For the text-containing cell, return its midpoint in [X, Y] coordinate format. 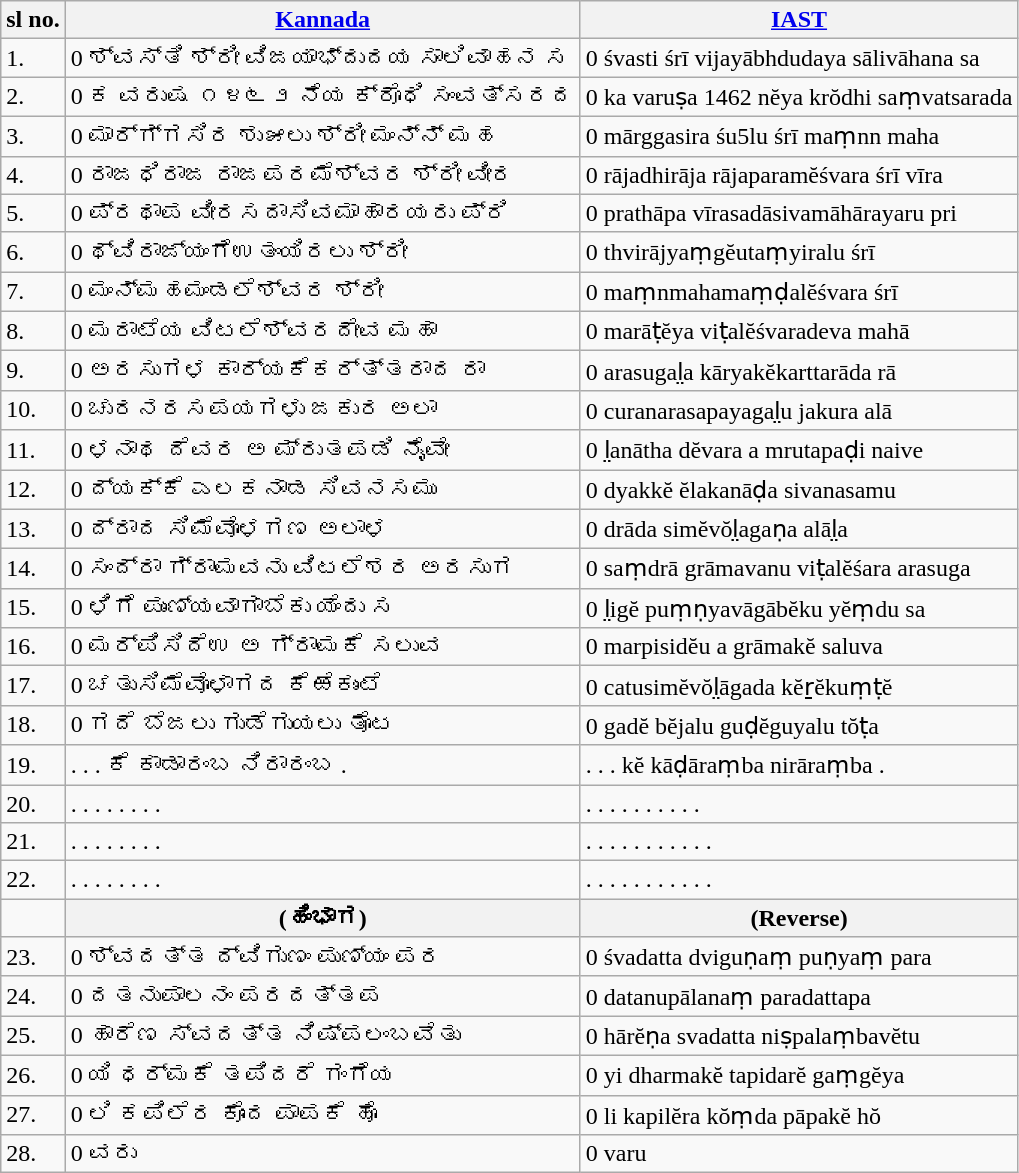
0 li kapilĕra kŏṃda pāpakĕ hŏ [799, 1115]
13. [33, 529]
0 ದ್ರಾದ ಸಿಮೆವೊಳಗಣ ಅಲಾಳ [322, 529]
9. [33, 371]
(ಹಿಂಭಾಗ) [322, 918]
0 ಮಾರ್ಗ್ಗಸಿರ ಶು೫ಲು ಶ್ರೀ ಮಂನ್ನ್ ಮಹ [322, 136]
6. [33, 252]
. . . kĕ kāḍāraṃba nirāraṃba . [799, 765]
0 mārggasira śu5lu śrī maṃnn maha [799, 136]
0 ಸಂದ್ರಾ ಗ್ರಾಮವನು ವಿಟಲೆಶರ ಅರಸುಗ [322, 569]
0 ಯಿ ಧರ್ಮಕೆ ತಪಿದರೆ ಗಂಗೆಯ [322, 1075]
0 l̤anātha dĕvara a mrutapaḍi naive [799, 450]
15. [33, 608]
0 datanupālanaṃ paradattapa [799, 996]
2. [33, 97]
0 ಮಂನ್‌ಮಹಮಂಡಲೆಶ್ವರ ಶ್ರೀ [322, 292]
0 dyakkĕ ĕlakanāḍa sivanasamu [799, 490]
0 śvadatta dviguṇaṃ puṇyaṃ para [799, 957]
0 saṃdrā grāmavanu viṭalĕśara arasuga [799, 569]
17. [33, 686]
0 ವರು [322, 1154]
0 maṃnmahamaṃḍalĕśvara śrī [799, 292]
27. [33, 1115]
0 hārĕṇa svadatta niṣpalaṃbavĕtu [799, 1036]
Kannada [322, 20]
0 ಳಿಗೆ ಪುಂಣ್ಯವಾಗಾಬೆಕು ಯೆಂದು ಸ [322, 608]
5. [33, 213]
0 ಚುರನರಸಪಯಗಳು ಜಕುರ ಅಲಾ [322, 410]
22. [33, 880]
1. [33, 58]
. . . . . . . . . . [799, 803]
sl no. [33, 20]
0 l̤igĕ puṃṇyavāgābĕku yĕṃdu sa [799, 608]
24. [33, 996]
(Reverse) [799, 918]
0 rājadhirāja rājaparamĕśvara śrī vīra [799, 175]
0 ಲಿ ಕಪಿಲೆರ ಕೊಂದ ಪಾಪಕೆ ಹೊ [322, 1115]
0 ಅರಸುಗಳ ಕಾರ್ಯಕೆಕರ್ತ್ತರಾದ ರಾ [322, 371]
0 drāda simĕvŏl̤agaṇa alāl̤a [799, 529]
0 ka varuṣa 1462 nĕya krŏdhi saṃvatsarada [799, 97]
IAST [799, 20]
25. [33, 1036]
0 ಮರ್ಪಿಸಿದೆಉ ಅ ಗ್ರಾಮಕೆ ಸಲುವ [322, 647]
0 yi dharmakĕ tapidarĕ gaṃgĕya [799, 1075]
0 ರಾಜಧಿರಾಜ ರಾಜಪರಮೆಶ್ವರ ಶ್ರೀ ವೀರ [322, 175]
0 ಮರಾಟೆಯ ವಿಟಲೆಶ್ವರದೇವ ಮಹಾ [322, 331]
0 catusimĕvŏl̤āgada kĕṟĕkuṃṭĕ [799, 686]
0 ಳನಾಥ ದೆವರ ಅ ಮ್ರುತಪಡಿ ನೈವೇ [322, 450]
0 gadĕ bĕjalu guḍĕguyalu tŏṭa [799, 725]
21. [33, 842]
14. [33, 569]
0 śvasti śrī vijayābhdudaya sālivāhana sa [799, 58]
0 ಪ್ರಥಾಪ ವೀರಸದಾಸಿವಮಾಹಾರಯರು ಪ್ರಿ [322, 213]
0 prathāpa vīrasadāsivamāhārayaru pri [799, 213]
0 arasugal̤a kāryakĕkarttarāda rā [799, 371]
0 marpisidĕu a grāmakĕ saluva [799, 647]
12. [33, 490]
0 ದತನುಪಾಲನಂ ಪರದತ್ತಪ [322, 996]
16. [33, 647]
0 thvirājyaṃgĕutaṃyiralu śrī [799, 252]
0 varu [799, 1154]
18. [33, 725]
3. [33, 136]
26. [33, 1075]
0 ಹಾರೆಣ ಸ್ವದತ್ತ ನಿಷ್ಪಲಂಬವೆತು [322, 1036]
0 ದ್ಯಕ್ಕೆ ಎಲಕನಾಡ ಸಿವನಸಮು [322, 490]
0 ಗದೆ ಬೆಜಲು ಗುಡೆಗುಯಲು ತೊಟ [322, 725]
0 ಶ್ವಸ್ತಿ ಶ್ರೀ ವಿಜಯಾಭ್ದುದಯ ಸಾಲಿವಾಹನ ಸ [322, 58]
10. [33, 410]
0 ಕ ವರುಷ ೧೪೬೨ ನೆಯ ಕ್ರೊಧಿ ಸಂವತ್ಸರದ [322, 97]
0 curanarasapayagal̤u jakura alā [799, 410]
4. [33, 175]
. . . ಕೆ ಕಾಡಾರಂಬ ನಿರಾರಂಬ . [322, 765]
19. [33, 765]
0 ‌ಥ್ವಿರಾಜ್ಯಂಗೆಉತಂಯಿರಲು ಶ್ರೀ [322, 252]
7. [33, 292]
11. [33, 450]
0 ಚತುಸಿಮೆವೊಳಾಗದ ಕೆಱೆಕುಂಟೆ [322, 686]
28. [33, 1154]
23. [33, 957]
0 marāṭĕya viṭalĕśvaradeva mahā [799, 331]
20. [33, 803]
8. [33, 331]
0 ಶ್ವದತ್ತ ದ್ವಿಗುಣಂ ಪುಣ್ಯಂ ಪರ [322, 957]
